Search for the cell housing the specified text and yield its [x, y] center coordinate. 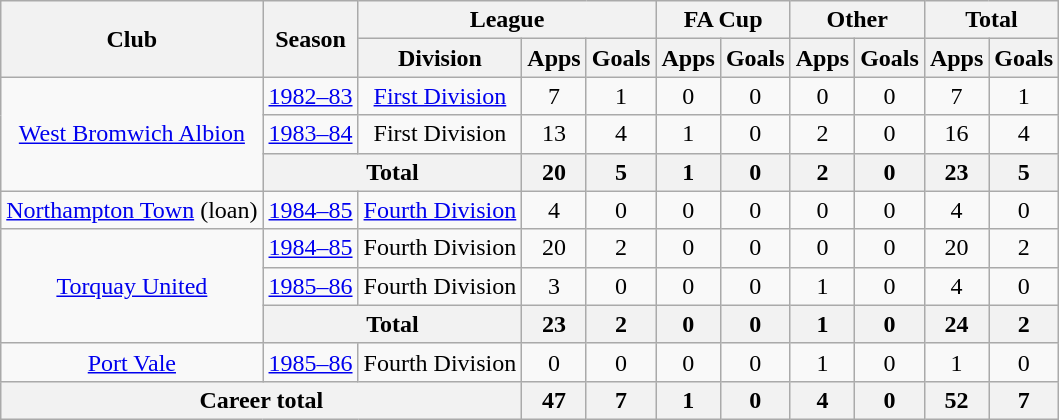
3 [554, 286]
1983–84 [310, 134]
West Bromwich Albion [132, 134]
Northampton Town (loan) [132, 210]
Division [440, 58]
Career total [262, 400]
1982–83 [310, 96]
16 [956, 134]
Other [857, 20]
47 [554, 400]
Club [132, 39]
Port Vale [132, 362]
FA Cup [723, 20]
13 [554, 134]
League [507, 20]
24 [956, 324]
52 [956, 400]
Season [310, 39]
Torquay United [132, 286]
